Extract the (x, y) coordinate from the center of the cell holding the provided text.  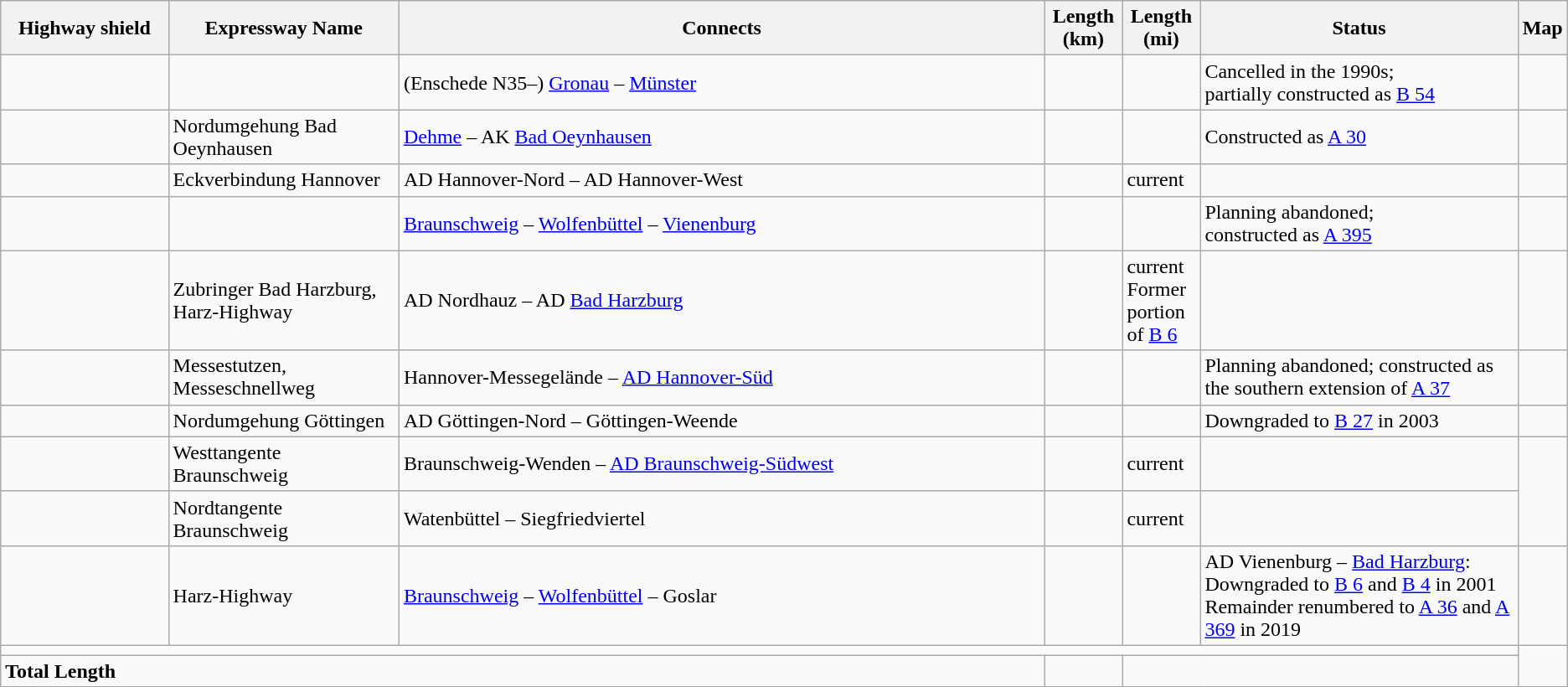
Nordumgehung Bad Oeynhausen (283, 137)
Harz-Highway (283, 595)
Hannover-Messegelände – AD Hannover-Süd (721, 377)
Messestutzen, Messeschnellweg (283, 377)
Watenbüttel – Siegfriedviertel (721, 518)
(Enschede N35–) Gronau – Münster (721, 82)
Nordumgehung Göttingen (283, 421)
Zubringer Bad Harzburg, Harz-Highway (283, 300)
Braunschweig – Wolfenbüttel – Goslar (721, 595)
Status (1359, 28)
Total Length (523, 671)
AD Hannover-Nord – AD Hannover-West (721, 180)
Constructed as A 30 (1359, 137)
Connects (721, 28)
Planning abandoned; constructed as the southern extension of A 37 (1359, 377)
Length(km) (1084, 28)
Braunschweig-Wenden – AD Braunschweig-Südwest (721, 464)
Downgraded to B 27 in 2003 (1359, 421)
Cancelled in the 1990s;partially constructed as B 54 (1359, 82)
AD Vienenburg – Bad Harzburg: Downgraded to B 6 and B 4 in 2001Remainder renumbered to A 36 and A 369 in 2019 (1359, 595)
AD Göttingen-Nord – Göttingen-Weende (721, 421)
Westtangente Braunschweig (283, 464)
Expressway Name (283, 28)
Nordtangente Braunschweig (283, 518)
Braunschweig – Wolfenbüttel – Vienenburg (721, 223)
Map (1543, 28)
Dehme – AK Bad Oeynhausen (721, 137)
Length(mi) (1161, 28)
Highway shield (85, 28)
Planning abandoned;constructed as A 395 (1359, 223)
AD Nordhauz – AD Bad Harzburg (721, 300)
Eckverbindung Hannover (283, 180)
current Former portion of B 6 (1161, 300)
